Determine the (x, y) coordinate at the center of the cell enclosing the given text.  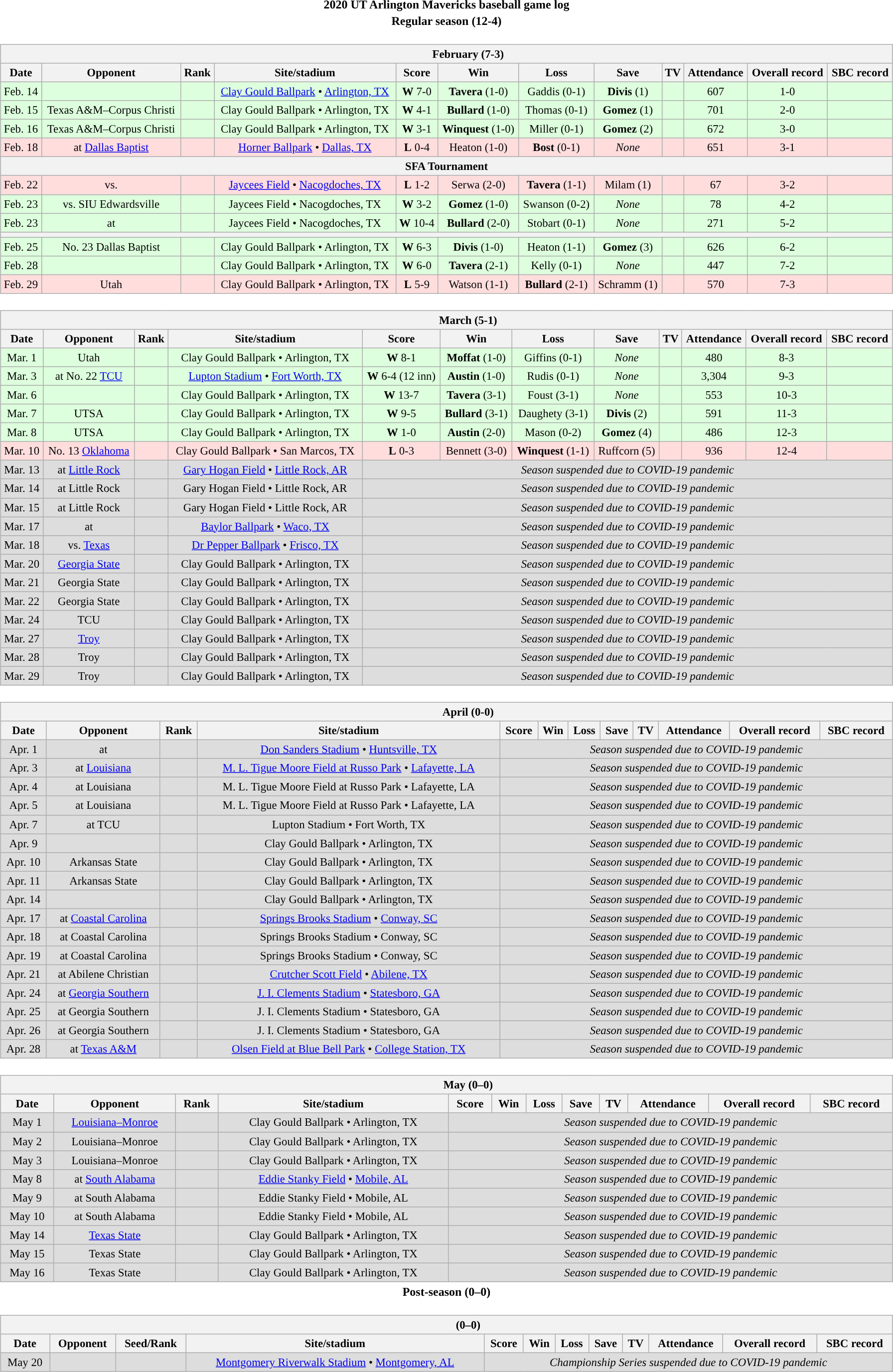
vs. SIU Edwardsville (111, 204)
Mar. 24 (22, 620)
Moffat (1-0) (476, 357)
May 15 (27, 1254)
SFA Tournament (446, 166)
Olsen Field at Blue Bell Park • College Station, TX (349, 1049)
W 13-7 (401, 395)
Mar. 8 (22, 433)
3-1 (787, 148)
Bost (0-1) (556, 148)
W 6-0 (417, 265)
March (5-1) (446, 320)
Feb. 22 (21, 185)
Apr. 26 (24, 1031)
Don Sanders Stadium • Huntsville, TX (349, 750)
3,304 (714, 376)
Thomas (0-1) (556, 110)
Apr. 10 (24, 862)
12-3 (786, 433)
May 2 (27, 1141)
at No. 22 TCU (89, 376)
TCU (89, 620)
570 (716, 284)
Feb. 18 (21, 148)
Mar. 21 (22, 582)
Austin (1-0) (476, 376)
1-0 (787, 91)
Apr. 21 (24, 974)
May 10 (27, 1216)
9-3 (786, 376)
Mar. 17 (22, 526)
Tavera (2-1) (478, 265)
Mar. 22 (22, 601)
Mar. 10 (22, 451)
Mar. 20 (22, 564)
Stobart (0-1) (556, 223)
W 7-0 (417, 91)
10-3 (786, 395)
Mar. 18 (22, 545)
Ruffcorn (5) (627, 451)
Tavera (1-1) (556, 185)
Feb. 29 (21, 284)
Mar. 14 (22, 488)
Apr. 11 (24, 881)
May 14 (27, 1235)
480 (714, 357)
Apr. 4 (24, 787)
447 (716, 265)
Apr. 5 (24, 805)
No. 13 Oklahoma (89, 451)
Giffins (0-1) (553, 357)
67 (716, 185)
Apr. 19 (24, 955)
Apr. 9 (24, 843)
Apr. 7 (24, 824)
W 4-1 (417, 110)
626 (716, 247)
May (0–0) (446, 1085)
Heaton (1-0) (478, 148)
Winquest (1-1) (553, 451)
4-2 (787, 204)
Tavera (1-0) (478, 91)
February (7-3) (446, 54)
Championship Series suspended due to COVID-19 pandemic (688, 1362)
6-2 (787, 247)
May 9 (27, 1198)
Divis (1) (628, 91)
271 (716, 223)
Schramm (1) (628, 284)
at Texas A&M (103, 1049)
Divis (2) (627, 414)
Bullard (2-0) (478, 223)
Montgomery Riverwalk Stadium • Montgomery, AL (335, 1362)
Crutcher Scott Field • Abilene, TX (349, 974)
Feb. 14 (21, 91)
Feb. 15 (21, 110)
651 (716, 148)
April (0-0) (446, 712)
672 (716, 129)
Gomez (2) (628, 129)
No. 23 Dallas Baptist (111, 247)
W 6-3 (417, 247)
Horner Ballpark • Dallas, TX (305, 148)
Mar. 13 (22, 470)
L 0-4 (417, 148)
Tavera (3-1) (476, 395)
Baylor Ballpark • Waco, TX (265, 526)
Divis (1-0) (478, 247)
936 (714, 451)
Bullard (3-1) (476, 414)
Heaton (1-1) (556, 247)
Bullard (2-1) (556, 284)
486 (714, 433)
607 (716, 91)
7-3 (787, 284)
Apr. 17 (24, 918)
L 5-9 (417, 284)
701 (716, 110)
vs. (111, 185)
Foust (3-1) (553, 395)
Apr. 18 (24, 937)
Apr. 14 (24, 899)
Mar. 28 (22, 657)
May 1 (27, 1122)
W 9-5 (401, 414)
Winquest (1-0) (478, 129)
at Dallas Baptist (111, 148)
at TCU (103, 824)
Bennett (3-0) (476, 451)
Clay Gould Ballpark • San Marcos, TX (265, 451)
Mar. 27 (22, 638)
Gomez (4) (627, 433)
Feb. 28 (21, 265)
Swanson (0-2) (556, 204)
W 1-0 (401, 433)
Kelly (0-1) (556, 265)
Gomez (1) (628, 110)
W 8-1 (401, 357)
Seed/Rank (150, 1344)
Austin (2-0) (476, 433)
78 (716, 204)
3-0 (787, 129)
Gomez (3) (628, 247)
11-3 (786, 414)
Mar. 7 (22, 414)
Rudis (0-1) (553, 376)
Watson (1-1) (478, 284)
591 (714, 414)
Feb. 16 (21, 129)
(0–0) (446, 1325)
Mar. 6 (22, 395)
W 6-4 (12 inn) (401, 376)
Mar. 29 (22, 676)
W 3-2 (417, 204)
Apr. 3 (24, 768)
Mar. 3 (22, 376)
3-2 (787, 185)
May 8 (27, 1179)
L 1-2 (417, 185)
May 3 (27, 1160)
May 16 (27, 1272)
8-3 (786, 357)
Mar. 15 (22, 507)
553 (714, 395)
Feb. 25 (21, 247)
Apr. 1 (24, 750)
Mason (0-2) (553, 433)
Bullard (1-0) (478, 110)
W 10-4 (417, 223)
2-0 (787, 110)
Apr. 28 (24, 1049)
L 0-3 (401, 451)
Dr Pepper Ballpark • Frisco, TX (265, 545)
Mar. 1 (22, 357)
12-4 (786, 451)
Milam (1) (628, 185)
Daughety (3-1) (553, 414)
W 3-1 (417, 129)
Miller (0-1) (556, 129)
Gomez (1-0) (478, 204)
vs. Texas (89, 545)
Serwa (2-0) (478, 185)
5-2 (787, 223)
7-2 (787, 265)
at Abilene Christian (103, 974)
Apr. 25 (24, 1012)
May 20 (25, 1362)
Gaddis (0-1) (556, 91)
Apr. 24 (24, 993)
